For the text-containing cell, return its midpoint in [X, Y] coordinate format. 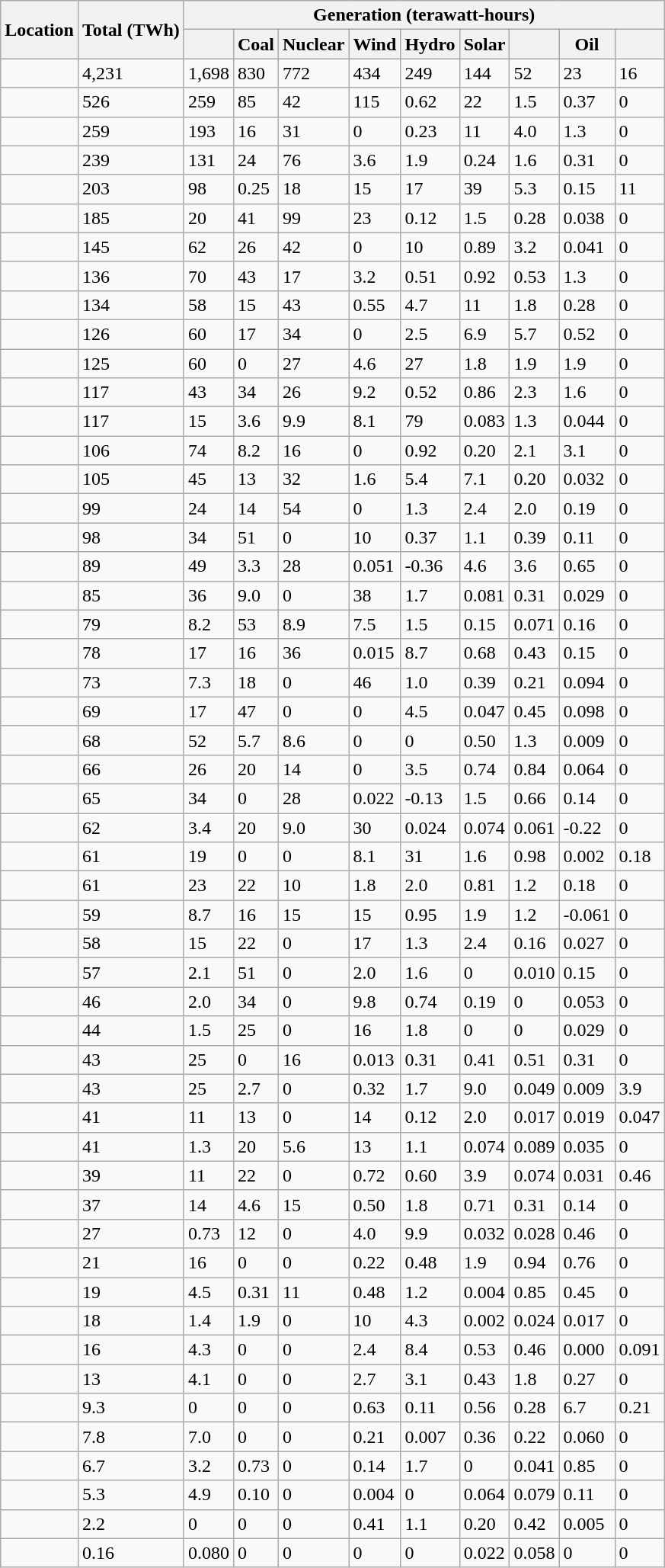
830 [256, 73]
106 [131, 451]
0.42 [535, 1524]
49 [209, 566]
1.4 [209, 1321]
136 [131, 276]
53 [256, 624]
2.5 [430, 334]
78 [131, 653]
4.7 [430, 305]
0.013 [375, 1060]
0.000 [587, 1350]
76 [313, 160]
Generation (terawatt-hours) [424, 15]
0.86 [484, 393]
1,698 [209, 73]
44 [131, 1031]
12 [256, 1233]
0.081 [484, 595]
3.4 [209, 827]
Location [40, 30]
0.083 [484, 422]
134 [131, 305]
57 [131, 973]
0.72 [375, 1175]
249 [430, 73]
5.4 [430, 479]
69 [131, 711]
Wind [375, 44]
-0.22 [587, 827]
Coal [256, 44]
6.9 [484, 334]
2.2 [131, 1524]
0.89 [484, 247]
526 [131, 102]
0.94 [535, 1262]
7.3 [209, 682]
203 [131, 189]
185 [131, 218]
4.1 [209, 1379]
0.62 [430, 102]
21 [131, 1262]
0.60 [430, 1175]
73 [131, 682]
9.3 [131, 1408]
8.9 [313, 624]
126 [131, 334]
7.0 [209, 1437]
Solar [484, 44]
0.060 [587, 1437]
54 [313, 508]
37 [131, 1204]
0.24 [484, 160]
0.035 [587, 1146]
32 [313, 479]
-0.061 [587, 915]
0.051 [375, 566]
59 [131, 915]
47 [256, 711]
0.005 [587, 1524]
3.3 [256, 566]
-0.13 [430, 798]
125 [131, 364]
0.019 [587, 1117]
0.031 [587, 1175]
772 [313, 73]
0.027 [587, 944]
131 [209, 160]
0.36 [484, 1437]
0.23 [430, 131]
4.9 [209, 1495]
0.007 [430, 1437]
0.079 [535, 1495]
Total (TWh) [131, 30]
4,231 [131, 73]
0.094 [587, 682]
30 [375, 827]
0.061 [535, 827]
3.5 [430, 769]
-0.36 [430, 566]
89 [131, 566]
66 [131, 769]
0.55 [375, 305]
Oil [587, 44]
144 [484, 73]
0.27 [587, 1379]
0.053 [587, 1002]
0.76 [587, 1262]
0.010 [535, 973]
7.1 [484, 479]
7.5 [375, 624]
0.058 [535, 1553]
5.6 [313, 1146]
0.63 [375, 1408]
2.3 [535, 393]
Nuclear [313, 44]
68 [131, 740]
74 [209, 451]
65 [131, 798]
145 [131, 247]
45 [209, 479]
0.71 [484, 1204]
9.8 [375, 1002]
434 [375, 73]
0.95 [430, 915]
Hydro [430, 44]
1.0 [430, 682]
239 [131, 160]
0.091 [640, 1350]
0.10 [256, 1495]
0.015 [375, 653]
0.98 [535, 857]
0.25 [256, 189]
0.038 [587, 218]
0.080 [209, 1553]
7.8 [131, 1437]
0.049 [535, 1089]
0.65 [587, 566]
0.56 [484, 1408]
9.2 [375, 393]
0.66 [535, 798]
193 [209, 131]
0.044 [587, 422]
115 [375, 102]
0.81 [484, 886]
0.071 [535, 624]
0.32 [375, 1089]
8.6 [313, 740]
105 [131, 479]
0.84 [535, 769]
8.4 [430, 1350]
0.68 [484, 653]
0.098 [587, 711]
38 [375, 595]
0.089 [535, 1146]
70 [209, 276]
0.028 [535, 1233]
